Detect which cell encompasses the target text, then output its [x, y] center coordinate. 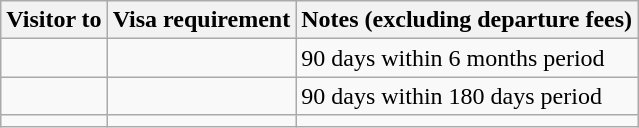
90 days within 180 days period [467, 96]
90 days within 6 months period [467, 58]
Visa requirement [202, 20]
Visitor to [54, 20]
Notes (excluding departure fees) [467, 20]
